For the text-containing cell, return its midpoint in (X, Y) coordinate format. 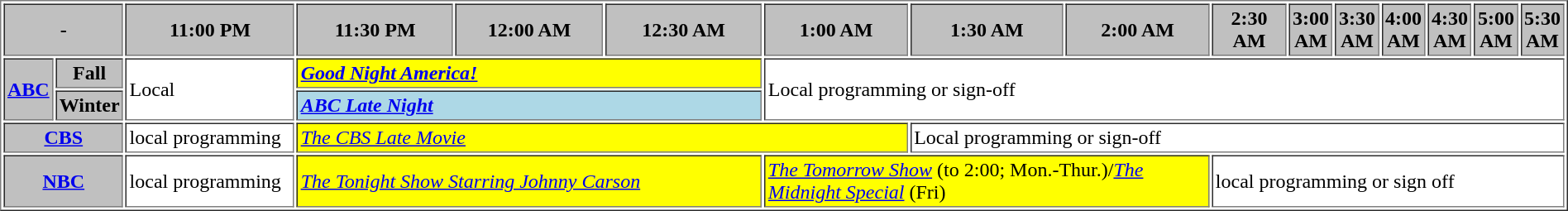
4:30 AM (1449, 30)
CBS (63, 137)
Good Night America! (529, 73)
11:30 PM (375, 30)
The Tomorrow Show (to 2:00; Mon.-Thur.)/The Midnight Special (Fri) (987, 182)
Fall (89, 73)
NBC (63, 182)
1:30 AM (987, 30)
12:30 AM (684, 30)
local programming or sign off (1388, 182)
1:00 AM (835, 30)
11:00 PM (210, 30)
3:30 AM (1356, 30)
5:00 AM (1495, 30)
ABC (28, 89)
The CBS Late Movie (602, 137)
The Tonight Show Starring Johnny Carson (529, 182)
Winter (89, 106)
5:30 AM (1542, 30)
Local (210, 89)
12:00 AM (529, 30)
2:30 AM (1249, 30)
4:00 AM (1403, 30)
3:00 AM (1310, 30)
2:00 AM (1138, 30)
ABC Late Night (529, 106)
- (63, 30)
